Provide the [x, y] coordinate of the cell's center where the given text is located.  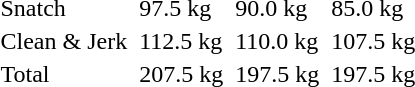
112.5 kg [182, 41]
110.0 kg [278, 41]
